From the cell containing the given text, extract its center point as [x, y] coordinate. 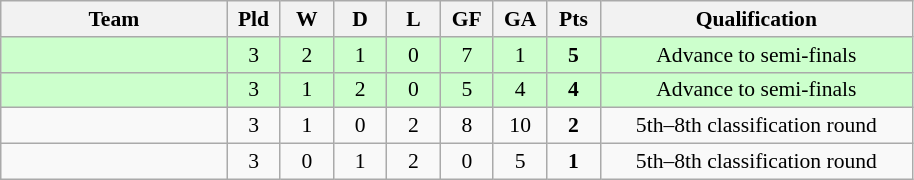
Pts [574, 19]
Pld [254, 19]
8 [466, 126]
7 [466, 55]
10 [520, 126]
W [306, 19]
GA [520, 19]
L [414, 19]
Team [114, 19]
GF [466, 19]
Qualification [756, 19]
D [360, 19]
